Pinpoint the cell where the given text exists, returning its [x, y] midpoint coordinate. 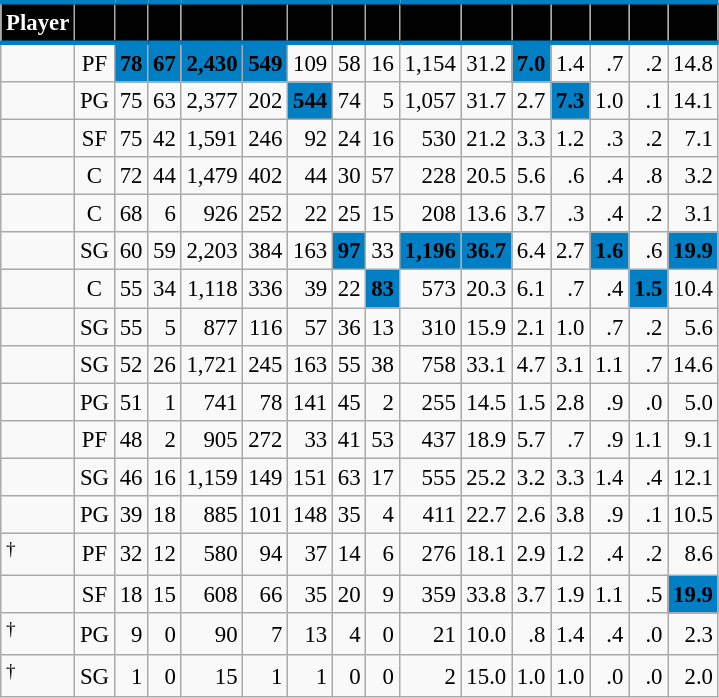
17 [382, 477]
90 [212, 634]
573 [430, 289]
15.9 [486, 327]
36 [348, 327]
2,203 [212, 251]
9.1 [693, 439]
252 [266, 214]
15.0 [486, 676]
4.7 [532, 364]
101 [266, 515]
20 [348, 594]
14.5 [486, 402]
21 [430, 634]
2.1 [532, 327]
14.6 [693, 364]
53 [382, 439]
18.1 [486, 554]
6.1 [532, 289]
1,159 [212, 477]
59 [164, 251]
32 [130, 554]
13.6 [486, 214]
2,377 [212, 101]
25 [348, 214]
5.7 [532, 439]
10.5 [693, 515]
276 [430, 554]
149 [266, 477]
1,057 [430, 101]
109 [310, 62]
60 [130, 251]
549 [266, 62]
255 [430, 402]
245 [266, 364]
21.2 [486, 139]
384 [266, 251]
31.7 [486, 101]
20.5 [486, 176]
33.1 [486, 364]
148 [310, 515]
2.9 [532, 554]
905 [212, 439]
151 [310, 477]
437 [430, 439]
48 [130, 439]
1,154 [430, 62]
18.9 [486, 439]
402 [266, 176]
14.1 [693, 101]
74 [348, 101]
10.0 [486, 634]
2.8 [570, 402]
228 [430, 176]
877 [212, 327]
24 [348, 139]
8.6 [693, 554]
30 [348, 176]
.5 [648, 594]
67 [164, 62]
38 [382, 364]
12.1 [693, 477]
5.0 [693, 402]
141 [310, 402]
22.7 [486, 515]
1,591 [212, 139]
1.9 [570, 594]
34 [164, 289]
116 [266, 327]
411 [430, 515]
758 [430, 364]
45 [348, 402]
12 [164, 554]
608 [212, 594]
42 [164, 139]
555 [430, 477]
51 [130, 402]
26 [164, 364]
31.2 [486, 62]
52 [130, 364]
310 [430, 327]
3.8 [570, 515]
83 [382, 289]
1,118 [212, 289]
14.8 [693, 62]
336 [266, 289]
46 [130, 477]
7.1 [693, 139]
530 [430, 139]
208 [430, 214]
7 [266, 634]
1.6 [610, 251]
66 [266, 594]
272 [266, 439]
20.3 [486, 289]
926 [212, 214]
1,196 [430, 251]
544 [310, 101]
7.3 [570, 101]
94 [266, 554]
36.7 [486, 251]
25.2 [486, 477]
6.4 [532, 251]
246 [266, 139]
10.4 [693, 289]
2.3 [693, 634]
2,430 [212, 62]
41 [348, 439]
2.0 [693, 676]
14 [348, 554]
202 [266, 101]
37 [310, 554]
2.6 [532, 515]
885 [212, 515]
7.0 [532, 62]
58 [348, 62]
1,479 [212, 176]
741 [212, 402]
580 [212, 554]
68 [130, 214]
92 [310, 139]
Player [38, 22]
359 [430, 594]
97 [348, 251]
33.8 [486, 594]
72 [130, 176]
1,721 [212, 364]
